Output the (x, y) coordinate of the center of the cell containing the given text.  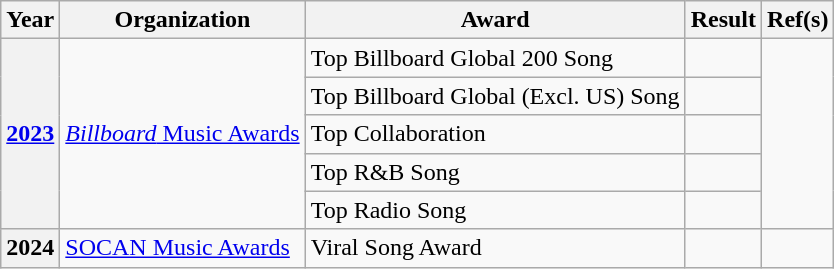
2024 (30, 248)
2023 (30, 134)
Top Radio Song (495, 210)
Year (30, 20)
Viral Song Award (495, 248)
Top Billboard Global 200 Song (495, 58)
Top R&B Song (495, 172)
Top Billboard Global (Excl. US) Song (495, 96)
Ref(s) (798, 20)
Billboard Music Awards (182, 134)
Organization (182, 20)
Top Collaboration (495, 134)
Award (495, 20)
Result (723, 20)
SOCAN Music Awards (182, 248)
